Pinpoint the cell where the given text exists, returning its [X, Y] midpoint coordinate. 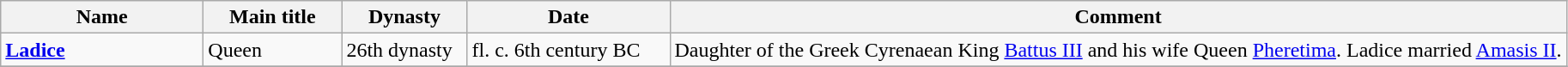
Queen [273, 50]
Dynasty [404, 17]
Comment [1118, 17]
fl. c. 6th century BC [568, 50]
26th dynasty [404, 50]
Name [102, 17]
Daughter of the Greek Cyrenaean King Battus III and his wife Queen Pheretima. Ladice married Amasis II. [1118, 50]
Date [568, 17]
Main title [273, 17]
Ladice [102, 50]
